Pinpoint the cell where the given text exists, returning its (X, Y) midpoint coordinate. 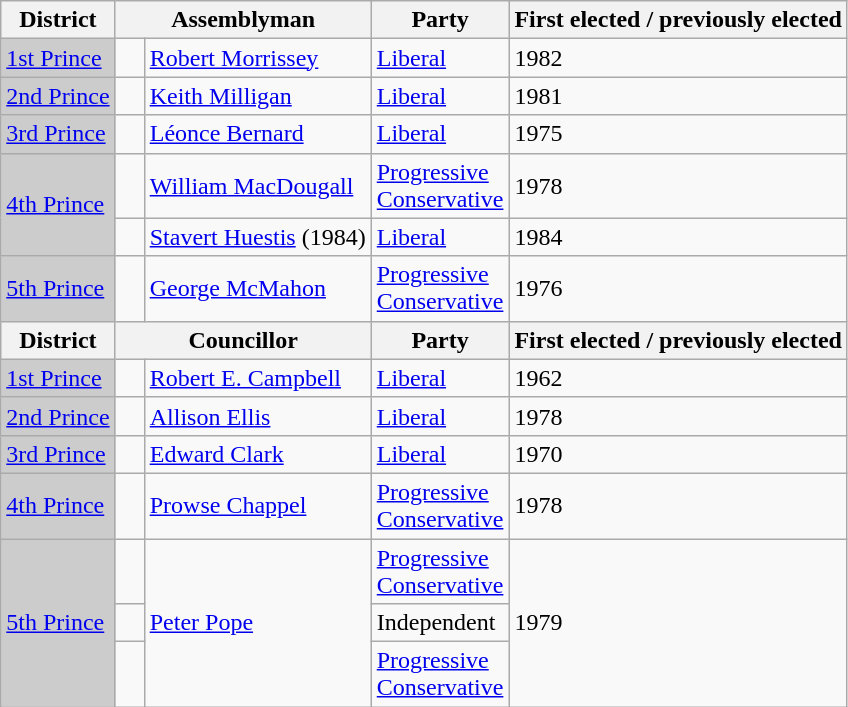
Robert Morrissey (258, 58)
Assemblyman (243, 20)
1979 (678, 622)
Léonce Bernard (258, 134)
Prowse Chappel (258, 506)
Councillor (243, 340)
1975 (678, 134)
George McMahon (258, 288)
William MacDougall (258, 186)
1984 (678, 237)
Peter Pope (258, 622)
1981 (678, 96)
Keith Milligan (258, 96)
Robert E. Campbell (258, 378)
Independent (440, 623)
Edward Clark (258, 454)
1976 (678, 288)
1970 (678, 454)
Stavert Huestis (1984) (258, 237)
Allison Ellis (258, 416)
1982 (678, 58)
1962 (678, 378)
